Capture the cell that displays the provided text and extract its [X, Y] central coordinate. 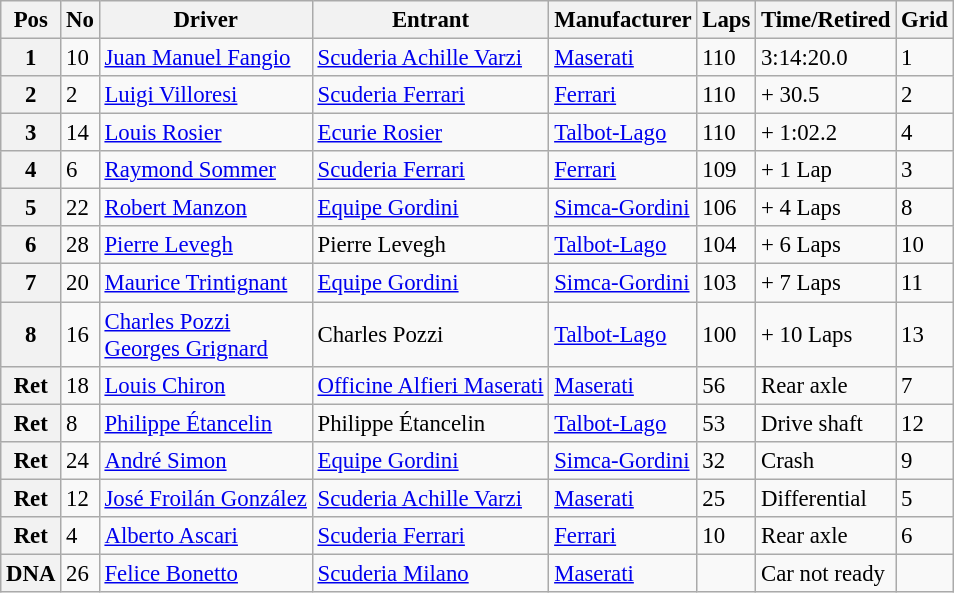
Car not ready [826, 573]
Maurice Trintignant [206, 283]
+ 7 Laps [826, 283]
André Simon [206, 460]
Felice Bonetto [206, 573]
Robert Manzon [206, 208]
13 [924, 334]
Louis Chiron [206, 385]
53 [726, 423]
26 [80, 573]
103 [726, 283]
Driver [206, 20]
25 [726, 498]
Officine Alfieri Maserati [430, 385]
18 [80, 385]
+ 1:02.2 [826, 133]
Grid [924, 20]
+ 10 Laps [826, 334]
109 [726, 170]
DNA [31, 573]
3:14:20.0 [826, 58]
Charles Pozzi [430, 334]
+ 1 Lap [826, 170]
100 [726, 334]
Ecurie Rosier [430, 133]
Manufacturer [623, 20]
106 [726, 208]
28 [80, 245]
José Froilán González [206, 498]
Scuderia Milano [430, 573]
Louis Rosier [206, 133]
22 [80, 208]
Juan Manuel Fangio [206, 58]
Time/Retired [826, 20]
56 [726, 385]
104 [726, 245]
Crash [826, 460]
Differential [826, 498]
Luigi Villoresi [206, 95]
16 [80, 334]
Laps [726, 20]
No [80, 20]
+ 30.5 [826, 95]
32 [726, 460]
Entrant [430, 20]
Charles Pozzi Georges Grignard [206, 334]
+ 6 Laps [826, 245]
Alberto Ascari [206, 536]
Drive shaft [826, 423]
Pos [31, 20]
Raymond Sommer [206, 170]
11 [924, 283]
9 [924, 460]
20 [80, 283]
24 [80, 460]
14 [80, 133]
+ 4 Laps [826, 208]
